Return (x, y) of the center of cell containing provided text 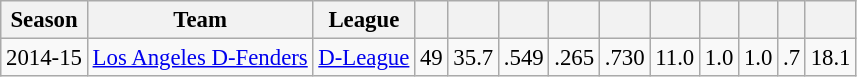
.730 (624, 58)
D-League (364, 58)
Season (44, 20)
11.0 (675, 58)
Team (200, 20)
49 (432, 58)
18.1 (830, 58)
League (364, 20)
.265 (574, 58)
2014-15 (44, 58)
.7 (792, 58)
.549 (524, 58)
Los Angeles D-Fenders (200, 58)
35.7 (473, 58)
